Find where the given text appears and provide that cell's center as (x, y) coordinate. 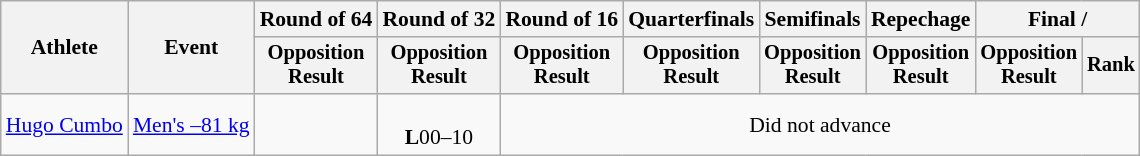
Hugo Cumbo (64, 124)
Athlete (64, 48)
Quarterfinals (691, 19)
Semifinals (812, 19)
Repechage (921, 19)
Did not advance (820, 124)
Rank (1111, 66)
Round of 32 (438, 19)
Event (192, 48)
L00–10 (438, 124)
Round of 16 (562, 19)
Final / (1057, 19)
Round of 64 (316, 19)
Men's –81 kg (192, 124)
